Detect which cell encompasses the target text, then output its (x, y) center coordinate. 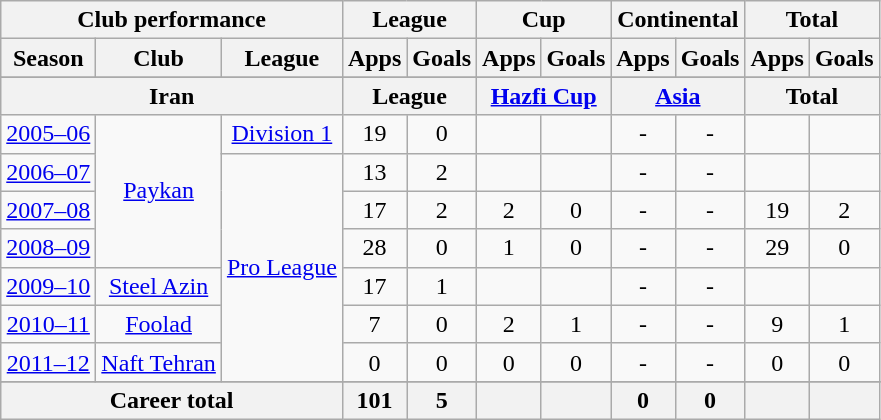
Pro League (282, 267)
9 (777, 324)
2006–07 (48, 172)
Career total (172, 400)
5 (442, 400)
Cup (544, 20)
13 (374, 172)
Iran (172, 96)
29 (777, 248)
Asia (678, 96)
Hazfi Cup (544, 96)
2009–10 (48, 286)
Club performance (172, 20)
Continental (678, 20)
2007–08 (48, 210)
Club (159, 58)
Division 1 (282, 134)
Season (48, 58)
2011–12 (48, 362)
Foolad (159, 324)
Naft Tehran (159, 362)
7 (374, 324)
2010–11 (48, 324)
101 (374, 400)
Steel Azin (159, 286)
2005–06 (48, 134)
Paykan (159, 191)
2008–09 (48, 248)
28 (374, 248)
